From the cell containing the given text, extract its center point as (X, Y) coordinate. 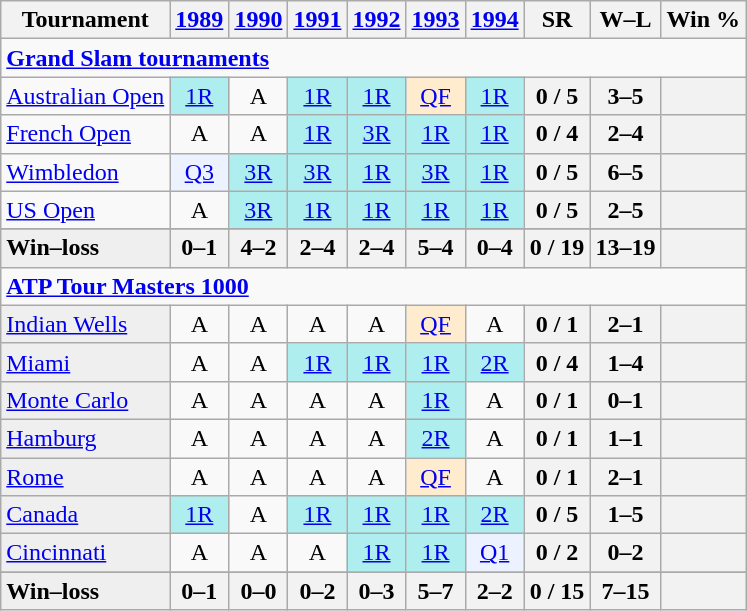
5–7 (436, 591)
Wimbledon (86, 172)
ATP Tour Masters 1000 (374, 286)
W–L (626, 20)
Grand Slam tournaments (374, 58)
0–0 (258, 591)
6–5 (626, 172)
0–4 (494, 248)
0 / 15 (557, 591)
1–4 (626, 362)
1990 (258, 20)
1989 (200, 20)
0 / 2 (557, 553)
Tournament (86, 20)
US Open (86, 210)
Canada (86, 515)
1993 (436, 20)
2–2 (494, 591)
Miami (86, 362)
Australian Open (86, 96)
1–5 (626, 515)
5–4 (436, 248)
Indian Wells (86, 324)
0 / 19 (557, 248)
2–5 (626, 210)
7–15 (626, 591)
Q3 (200, 172)
1994 (494, 20)
3–5 (626, 96)
Q1 (494, 553)
Win % (704, 20)
4–2 (258, 248)
1992 (376, 20)
1–1 (626, 438)
Hamburg (86, 438)
0–3 (376, 591)
French Open (86, 134)
1991 (318, 20)
Rome (86, 477)
13–19 (626, 248)
SR (557, 20)
Cincinnati (86, 553)
Monte Carlo (86, 400)
